Detect which cell encompasses the target text, then output its [x, y] center coordinate. 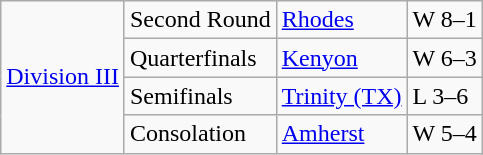
Rhodes [342, 20]
Kenyon [342, 58]
Consolation [200, 134]
Amherst [342, 134]
W 8–1 [444, 20]
Division III [63, 77]
W 6–3 [444, 58]
Trinity (TX) [342, 96]
Second Round [200, 20]
W 5–4 [444, 134]
L 3–6 [444, 96]
Quarterfinals [200, 58]
Semifinals [200, 96]
